Detect which cell encompasses the target text, then output its (X, Y) center coordinate. 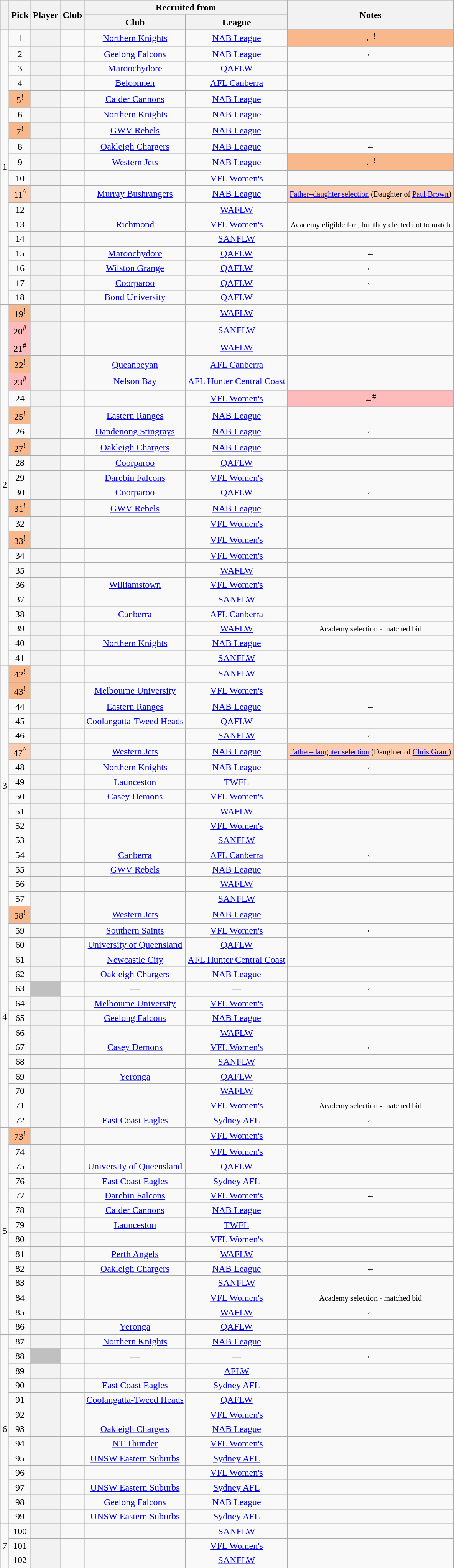
74 (20, 1152)
60 (20, 945)
77 (20, 1195)
93 (20, 1429)
98 (20, 1502)
15 (20, 253)
97 (20, 1487)
90 (20, 1385)
37 (20, 600)
25! (20, 416)
23# (20, 382)
29 (20, 478)
22! (20, 364)
←# (370, 399)
100 (20, 1531)
18 (20, 297)
56 (20, 884)
45 (20, 721)
9 (20, 163)
87 (20, 1341)
67 (20, 1047)
71 (20, 1106)
85 (20, 1312)
38 (20, 614)
28 (20, 463)
League (236, 22)
95 (20, 1458)
11^ (20, 194)
Murray Bushrangers (135, 194)
70 (20, 1091)
82 (20, 1269)
34 (20, 556)
35 (20, 570)
Southern Saints (135, 930)
99 (20, 1517)
Player (46, 15)
46 (20, 736)
7! (20, 130)
79 (20, 1225)
80 (20, 1239)
NT Thunder (135, 1444)
69 (20, 1076)
Dandenong Stingrays (135, 431)
47^ (20, 751)
63 (20, 989)
20# (20, 330)
53 (20, 840)
31! (20, 508)
Richmond (135, 224)
Queanbeyan (135, 364)
Newcastle City (135, 960)
Pick (20, 15)
76 (20, 1181)
59 (20, 930)
Notes (370, 15)
61 (20, 960)
66 (20, 1032)
17 (20, 283)
30 (20, 492)
Recruited from (186, 8)
Academy eligible for , but they elected not to match (370, 224)
Bond University (135, 297)
84 (20, 1298)
96 (20, 1473)
40 (20, 643)
5 (5, 1231)
88 (20, 1356)
81 (20, 1254)
5! (20, 99)
AFLW (236, 1371)
42! (20, 674)
94 (20, 1444)
Father–daughter selection (Daughter of Paul Brown) (370, 194)
27! (20, 447)
65 (20, 1018)
89 (20, 1371)
49 (20, 782)
41 (20, 658)
36 (20, 585)
83 (20, 1283)
14 (20, 239)
43! (20, 691)
39 (20, 629)
48 (20, 768)
72 (20, 1120)
62 (20, 974)
91 (20, 1400)
78 (20, 1210)
73! (20, 1136)
16 (20, 268)
57 (20, 899)
13 (20, 224)
21# (20, 347)
75 (20, 1166)
52 (20, 826)
55 (20, 869)
68 (20, 1062)
Nelson Bay (135, 382)
10 (20, 178)
33! (20, 540)
54 (20, 855)
64 (20, 1003)
Perth Angels (135, 1254)
8 (20, 146)
58! (20, 915)
50 (20, 797)
Wilston Grange (135, 268)
32 (20, 524)
Belconnen (135, 83)
92 (20, 1414)
24 (20, 399)
Williamstown (135, 585)
102 (20, 1560)
86 (20, 1327)
19! (20, 313)
101 (20, 1546)
12 (20, 210)
44 (20, 707)
Father–daughter selection (Daughter of Chris Grant) (370, 751)
7 (5, 1546)
26 (20, 431)
51 (20, 811)
